Determine the (X, Y) coordinate at the center of the cell enclosing the given text.  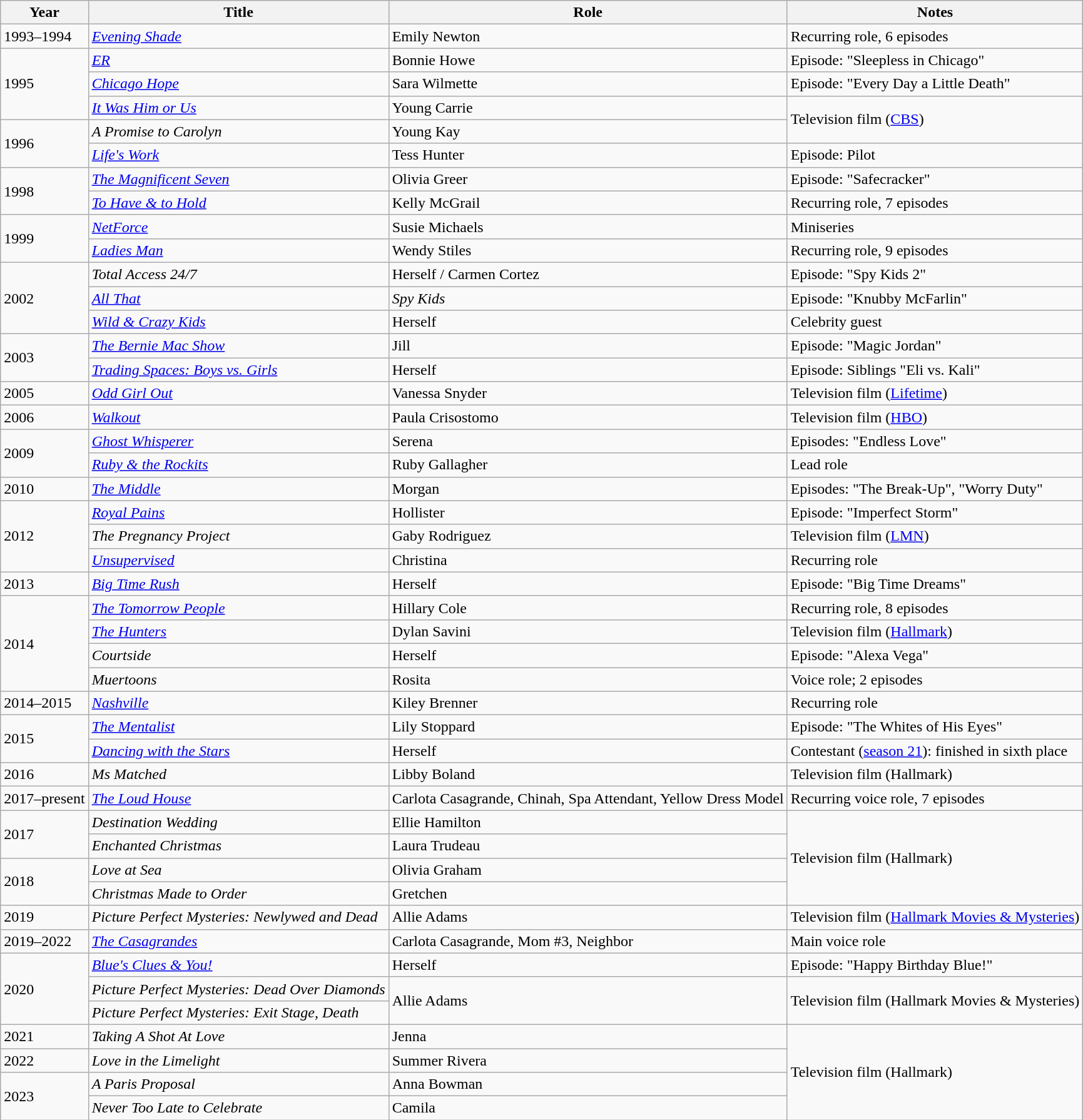
Olivia Graham (588, 870)
The Tomorrow People (238, 608)
Television film (Lifetime) (935, 394)
Television film (CBS) (935, 120)
2022 (44, 1061)
Episode: "Alexa Vega" (935, 655)
ER (238, 60)
Year (44, 13)
1999 (44, 238)
Evening Shade (238, 36)
It Was Him or Us (238, 108)
1995 (44, 84)
Sara Wilmette (588, 84)
2018 (44, 882)
Love in the Limelight (238, 1061)
The Middle (238, 489)
2019 (44, 917)
The Pregnancy Project (238, 536)
Spy Kids (588, 298)
Chicago Hope (238, 84)
2006 (44, 417)
Lily Stoppard (588, 727)
Kiley Brenner (588, 703)
Big Time Rush (238, 584)
2002 (44, 298)
Episode: "Imperfect Storm" (935, 512)
Paula Crisostomo (588, 417)
Role (588, 13)
Libby Boland (588, 775)
Trading Spaces: Boys vs. Girls (238, 370)
1993–1994 (44, 36)
A Promise to Carolyn (238, 131)
Taking A Shot At Love (238, 1036)
Television film (HBO) (935, 417)
2020 (44, 989)
Episode: "Spy Kids 2" (935, 274)
Title (238, 13)
Emily Newton (588, 36)
Anna Bowman (588, 1084)
2021 (44, 1036)
Recurring role, 6 episodes (935, 36)
Episode: "Safecracker" (935, 179)
Gaby Rodriguez (588, 536)
Episodes: "Endless Love" (935, 441)
Dancing with the Stars (238, 751)
Carlota Casagrande, Mom #3, Neighbor (588, 941)
Kelly McGrail (588, 203)
Summer Rivera (588, 1061)
Carlota Casagrande, Chinah, Spa Attendant, Yellow Dress Model (588, 798)
Recurring role, 9 episodes (935, 250)
Blue's Clues & You! (238, 965)
Television film (LMN) (935, 536)
Gretchen (588, 893)
2019–2022 (44, 941)
Total Access 24/7 (238, 274)
To Have & to Hold (238, 203)
Ruby & the Rockits (238, 465)
Wild & Crazy Kids (238, 322)
2015 (44, 739)
Herself / Carmen Cortez (588, 274)
Episode: "Knubby McFarlin" (935, 298)
Episode: "Big Time Dreams" (935, 584)
Ms Matched (238, 775)
2009 (44, 453)
Episode: "Happy Birthday Blue!" (935, 965)
Rosita (588, 679)
Episode: "Every Day a Little Death" (935, 84)
Courtside (238, 655)
The Magnificent Seven (238, 179)
Picture Perfect Mysteries: Newlywed and Dead (238, 917)
A Paris Proposal (238, 1084)
The Casagrandes (238, 941)
Notes (935, 13)
Jenna (588, 1036)
2014 (44, 643)
Episode: Siblings "Eli vs. Kali" (935, 370)
Ellie Hamilton (588, 822)
2013 (44, 584)
Ladies Man (238, 250)
2017–present (44, 798)
1998 (44, 191)
Recurring role, 7 episodes (935, 203)
Episode: "Sleepless in Chicago" (935, 60)
2003 (44, 358)
Love at Sea (238, 870)
Voice role; 2 episodes (935, 679)
Episode: "The Whites of His Eyes" (935, 727)
Olivia Greer (588, 179)
2010 (44, 489)
The Hunters (238, 631)
1996 (44, 143)
Recurring voice role, 7 episodes (935, 798)
Christmas Made to Order (238, 893)
Tess Hunter (588, 155)
Royal Pains (238, 512)
Miniseries (935, 227)
Hillary Cole (588, 608)
Jill (588, 346)
Contestant (season 21): finished in sixth place (935, 751)
Life's Work (238, 155)
Laura Trudeau (588, 846)
Episode: Pilot (935, 155)
Never Too Late to Celebrate (238, 1108)
Christina (588, 560)
Unsupervised (238, 560)
Walkout (238, 417)
NetForce (238, 227)
Episode: "Magic Jordan" (935, 346)
Destination Wedding (238, 822)
Episodes: "The Break-Up", "Worry Duty" (935, 489)
2017 (44, 834)
Lead role (935, 465)
Morgan (588, 489)
Picture Perfect Mysteries: Exit Stage, Death (238, 1012)
Ghost Whisperer (238, 441)
Hollister (588, 512)
Enchanted Christmas (238, 846)
Recurring role, 8 episodes (935, 608)
Vanessa Snyder (588, 394)
The Bernie Mac Show (238, 346)
2016 (44, 775)
Dylan Savini (588, 631)
Young Carrie (588, 108)
Young Kay (588, 131)
Bonnie Howe (588, 60)
Muertoons (238, 679)
Camila (588, 1108)
Nashville (238, 703)
Susie Michaels (588, 227)
Celebrity guest (935, 322)
2023 (44, 1096)
2005 (44, 394)
2012 (44, 536)
Main voice role (935, 941)
The Loud House (238, 798)
Picture Perfect Mysteries: Dead Over Diamonds (238, 989)
2014–2015 (44, 703)
Odd Girl Out (238, 394)
Serena (588, 441)
The Mentalist (238, 727)
Wendy Stiles (588, 250)
All That (238, 298)
Ruby Gallagher (588, 465)
